Capture the cell that displays the provided text and extract its (x, y) central coordinate. 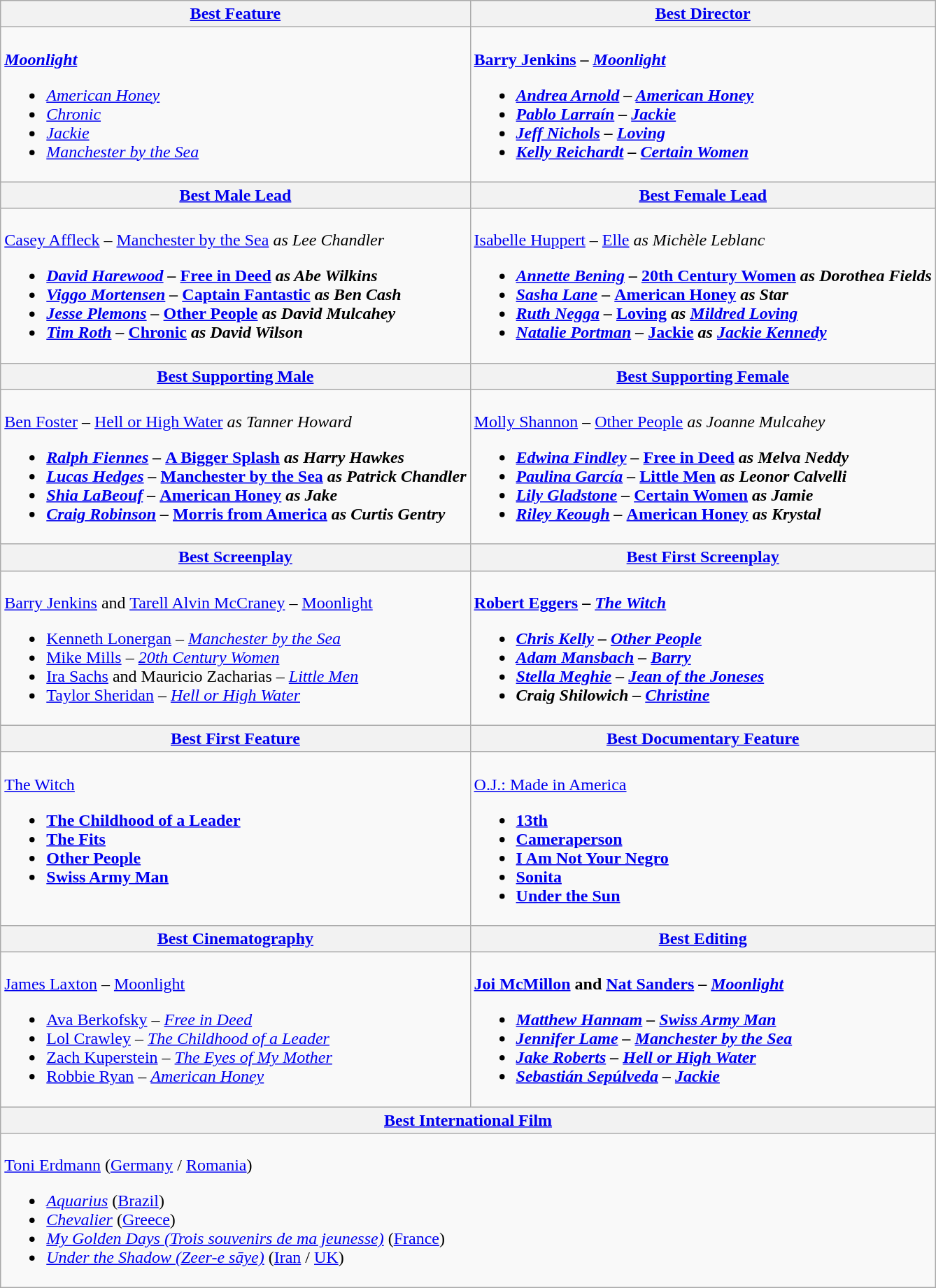
The WitchThe Childhood of a LeaderThe FitsOther PeopleSwiss Army Man (235, 838)
Best International Film (469, 1119)
Best Feature (235, 14)
O.J.: Made in America13thCamerapersonI Am Not Your NegroSonitaUnder the Sun (702, 838)
Best Female Lead (702, 195)
Best Director (702, 14)
Robert Eggers – The WitchChris Kelly – Other PeopleAdam Mansbach – BarryStella Meghie – Jean of the JonesesCraig Shilowich – Christine (702, 647)
Best Supporting Male (235, 376)
Best Supporting Female (702, 376)
Best First Feature (235, 738)
Best Male Lead (235, 195)
Best Documentary Feature (702, 738)
Best First Screenplay (702, 557)
Best Screenplay (235, 557)
Barry Jenkins – MoonlightAndrea Arnold – American HoneyPablo Larraín – JackieJeff Nichols – LovingKelly Reichardt – Certain Women (702, 105)
Best Cinematography (235, 938)
MoonlightAmerican HoneyChronicJackieManchester by the Sea (235, 105)
Best Editing (702, 938)
